Output the [X, Y] coordinate of the center of the cell containing the given text.  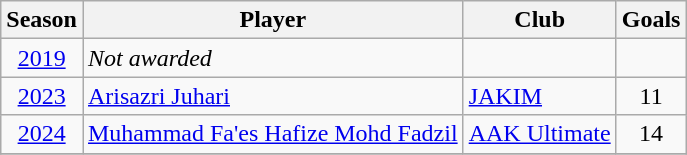
2024 [42, 134]
Arisazri Juhari [272, 96]
Season [42, 20]
Muhammad Fa'es Hafize Mohd Fadzil [272, 134]
JAKIM [540, 96]
2023 [42, 96]
AAK Ultimate [540, 134]
11 [651, 96]
14 [651, 134]
2019 [42, 58]
Player [272, 20]
Goals [651, 20]
Not awarded [272, 58]
Club [540, 20]
